Output the [X, Y] coordinate of the center of the cell containing the given text.  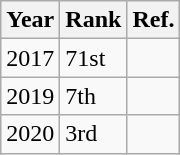
Ref. [154, 20]
Year [30, 20]
2020 [30, 134]
7th [94, 96]
Rank [94, 20]
3rd [94, 134]
71st [94, 58]
2017 [30, 58]
2019 [30, 96]
